Extract the (x, y) coordinate from the center of the cell holding the provided text.  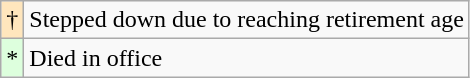
Died in office (247, 58)
* (12, 58)
Stepped down due to reaching retirement age (247, 20)
† (12, 20)
